Scan for the cell matching the given text and deliver its (x, y) coordinate at center. 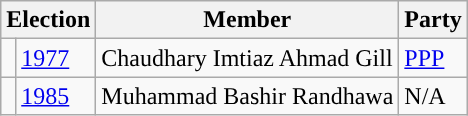
Election (48, 20)
Muhammad Bashir Randhawa (248, 96)
1985 (56, 96)
N/A (433, 96)
Chaudhary Imtiaz Ahmad Gill (248, 58)
Member (248, 20)
Party (433, 20)
PPP (433, 58)
1977 (56, 58)
